Locate the cell with the specified text and output its (x, y) center coordinate. 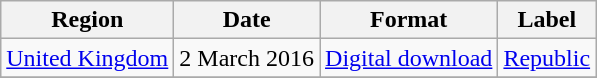
Region (88, 20)
Format (409, 20)
United Kingdom (88, 58)
Date (247, 20)
Digital download (409, 58)
Republic (547, 58)
2 March 2016 (247, 58)
Label (547, 20)
